Provide the (X, Y) coordinate of the cell's center where the given text is located.  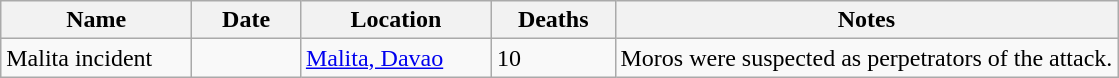
Notes (866, 20)
10 (553, 58)
Malita, Davao (396, 58)
Date (246, 20)
Name (96, 20)
Deaths (553, 20)
Malita incident (96, 58)
Moros were suspected as perpetrators of the attack. (866, 58)
Location (396, 20)
